Pinpoint the cell where the given text exists, returning its (X, Y) midpoint coordinate. 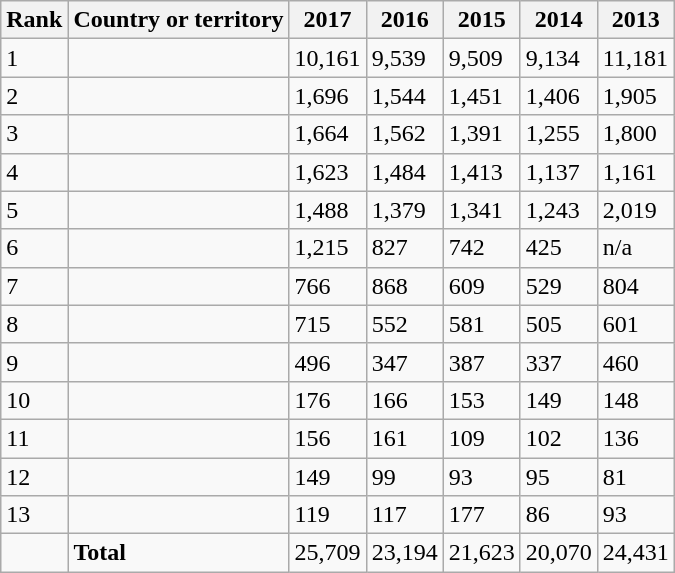
2017 (328, 20)
1,664 (328, 134)
529 (558, 286)
2,019 (636, 210)
2014 (558, 20)
21,623 (482, 553)
1,137 (558, 172)
11,181 (636, 58)
1,391 (482, 134)
2016 (404, 20)
581 (482, 324)
176 (328, 400)
496 (328, 362)
868 (404, 286)
1,406 (558, 96)
161 (404, 438)
136 (636, 438)
5 (34, 210)
11 (34, 438)
4 (34, 172)
601 (636, 324)
Country or territory (178, 20)
81 (636, 477)
1,451 (482, 96)
148 (636, 400)
166 (404, 400)
25,709 (328, 553)
n/a (636, 248)
337 (558, 362)
552 (404, 324)
1,379 (404, 210)
1,696 (328, 96)
766 (328, 286)
2013 (636, 20)
177 (482, 515)
1,215 (328, 248)
8 (34, 324)
1,484 (404, 172)
3 (34, 134)
9,509 (482, 58)
1,255 (558, 134)
827 (404, 248)
156 (328, 438)
1,341 (482, 210)
460 (636, 362)
1,905 (636, 96)
1,161 (636, 172)
13 (34, 515)
99 (404, 477)
9 (34, 362)
1,623 (328, 172)
742 (482, 248)
425 (558, 248)
24,431 (636, 553)
2 (34, 96)
1,413 (482, 172)
2015 (482, 20)
119 (328, 515)
1,243 (558, 210)
1,544 (404, 96)
117 (404, 515)
6 (34, 248)
505 (558, 324)
Total (178, 553)
12 (34, 477)
1 (34, 58)
9,539 (404, 58)
10 (34, 400)
109 (482, 438)
102 (558, 438)
7 (34, 286)
10,161 (328, 58)
609 (482, 286)
1,800 (636, 134)
86 (558, 515)
23,194 (404, 553)
387 (482, 362)
347 (404, 362)
715 (328, 324)
1,488 (328, 210)
804 (636, 286)
Rank (34, 20)
95 (558, 477)
20,070 (558, 553)
153 (482, 400)
1,562 (404, 134)
9,134 (558, 58)
